Detect which cell encompasses the target text, then output its [x, y] center coordinate. 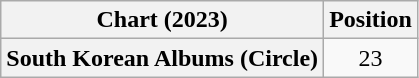
Chart (2023) [162, 20]
South Korean Albums (Circle) [162, 58]
23 [371, 58]
Position [371, 20]
